Capture the cell that displays the provided text and extract its [x, y] central coordinate. 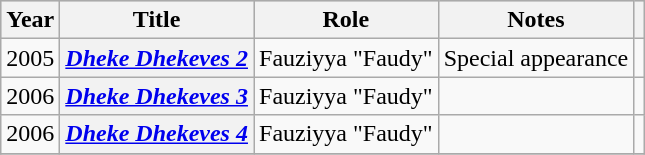
2005 [30, 58]
Special appearance [536, 58]
Title [157, 20]
Notes [536, 20]
Dheke Dhekeves 4 [157, 134]
Dheke Dhekeves 3 [157, 96]
Dheke Dhekeves 2 [157, 58]
Year [30, 20]
Role [346, 20]
